Detect which cell encompasses the target text, then output its [X, Y] center coordinate. 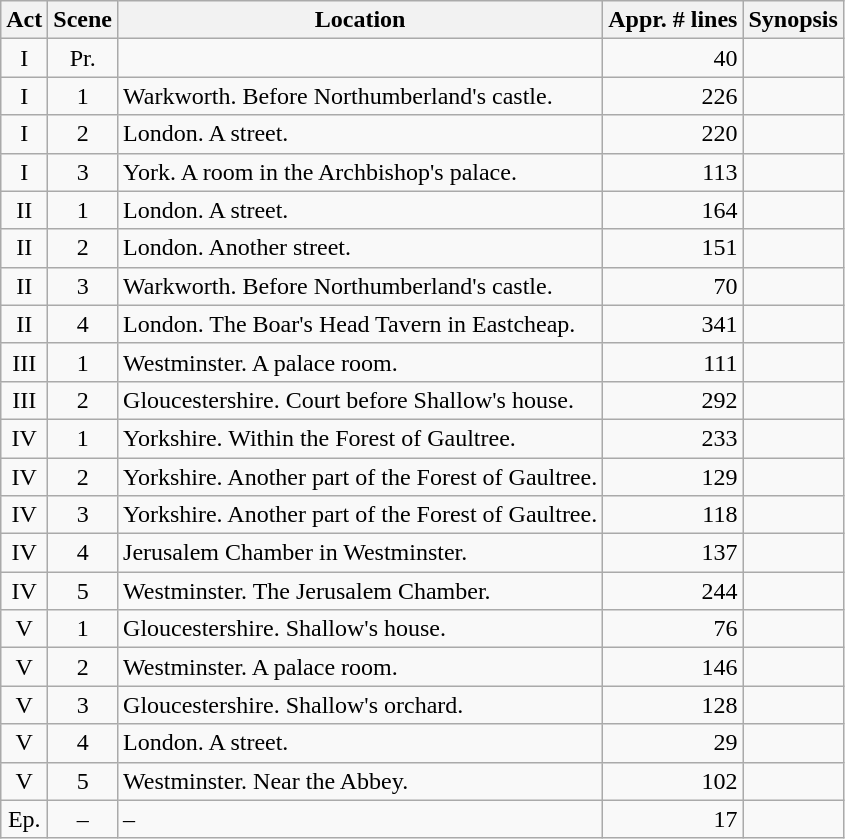
Jerusalem Chamber in Westminster. [360, 553]
Act [24, 20]
Scene [83, 20]
129 [673, 477]
London. The Boar's Head Tavern in Eastcheap. [360, 324]
76 [673, 629]
113 [673, 172]
Westminster. Near the Abbey. [360, 781]
Location [360, 20]
Gloucestershire. Court before Shallow's house. [360, 400]
244 [673, 591]
111 [673, 362]
151 [673, 248]
164 [673, 210]
Appr. # lines [673, 20]
Gloucestershire. Shallow's house. [360, 629]
40 [673, 58]
Gloucestershire. Shallow's orchard. [360, 705]
Ep. [24, 819]
220 [673, 134]
233 [673, 438]
29 [673, 743]
118 [673, 515]
17 [673, 819]
102 [673, 781]
Synopsis [793, 20]
128 [673, 705]
137 [673, 553]
York. A room in the Archbishop's palace. [360, 172]
70 [673, 286]
146 [673, 667]
Yorkshire. Within the Forest of Gaultree. [360, 438]
London. Another street. [360, 248]
Westminster. The Jerusalem Chamber. [360, 591]
Pr. [83, 58]
292 [673, 400]
226 [673, 96]
341 [673, 324]
